Provide the (x, y) coordinate of the cell's center where the given text is located.  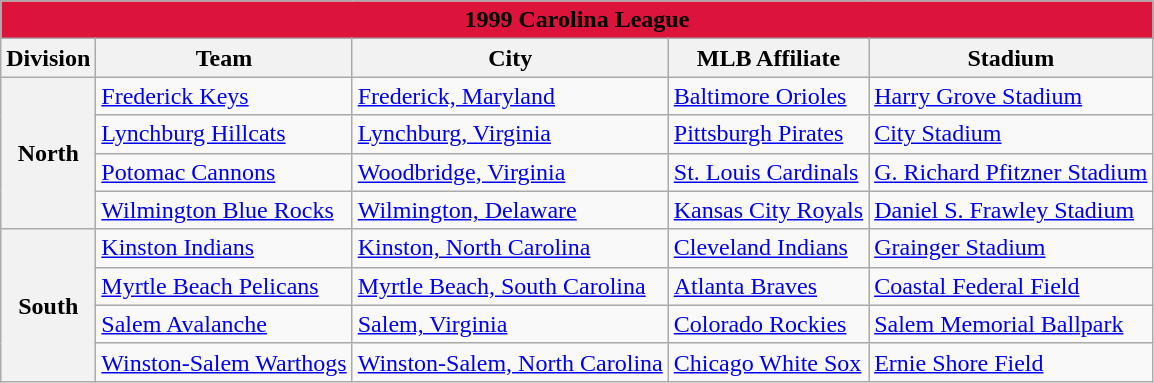
Salem Memorial Ballpark (1011, 324)
Kinston Indians (224, 248)
Kinston, North Carolina (510, 248)
Baltimore Orioles (768, 96)
G. Richard Pfitzner Stadium (1011, 172)
Harry Grove Stadium (1011, 96)
Wilmington Blue Rocks (224, 210)
MLB Affiliate (768, 58)
Winston-Salem, North Carolina (510, 362)
Potomac Cannons (224, 172)
South (48, 305)
Daniel S. Frawley Stadium (1011, 210)
Lynchburg, Virginia (510, 134)
Frederick Keys (224, 96)
Colorado Rockies (768, 324)
Chicago White Sox (768, 362)
Stadium (1011, 58)
Atlanta Braves (768, 286)
North (48, 153)
Frederick, Maryland (510, 96)
City Stadium (1011, 134)
Woodbridge, Virginia (510, 172)
Wilmington, Delaware (510, 210)
Salem, Virginia (510, 324)
Cleveland Indians (768, 248)
Myrtle Beach Pelicans (224, 286)
Grainger Stadium (1011, 248)
Coastal Federal Field (1011, 286)
Team (224, 58)
Kansas City Royals (768, 210)
Division (48, 58)
Lynchburg Hillcats (224, 134)
Myrtle Beach, South Carolina (510, 286)
Winston-Salem Warthogs (224, 362)
Salem Avalanche (224, 324)
Ernie Shore Field (1011, 362)
City (510, 58)
1999 Carolina League (577, 20)
St. Louis Cardinals (768, 172)
Pittsburgh Pirates (768, 134)
